Capture the cell that displays the provided text and extract its [x, y] central coordinate. 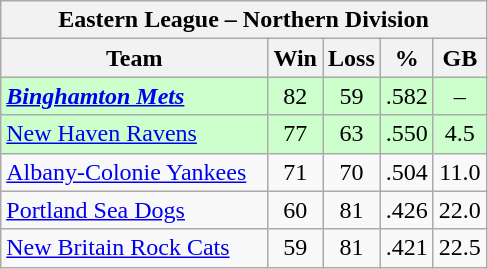
Team [134, 58]
82 [296, 96]
.550 [406, 134]
11.0 [460, 172]
77 [296, 134]
New Haven Ravens [134, 134]
22.0 [460, 210]
22.5 [460, 248]
.426 [406, 210]
Win [296, 58]
4.5 [460, 134]
Loss [351, 58]
.582 [406, 96]
– [460, 96]
GB [460, 58]
.504 [406, 172]
70 [351, 172]
60 [296, 210]
.421 [406, 248]
Eastern League – Northern Division [244, 20]
% [406, 58]
Portland Sea Dogs [134, 210]
New Britain Rock Cats [134, 248]
71 [296, 172]
Albany-Colonie Yankees [134, 172]
63 [351, 134]
Binghamton Mets [134, 96]
